Pinpoint the cell where the given text exists, returning its (X, Y) midpoint coordinate. 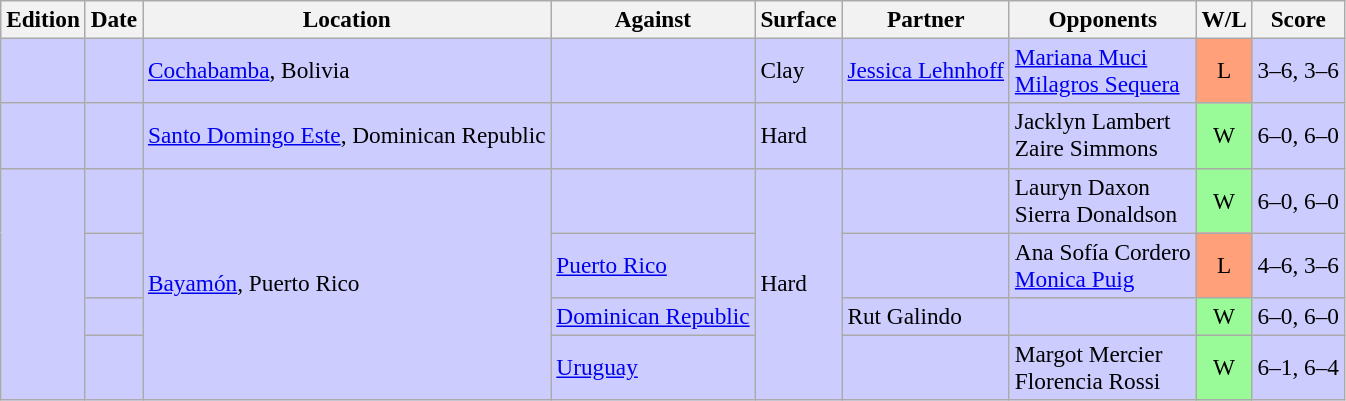
Edition (44, 19)
Location (347, 19)
Bayamón, Puerto Rico (347, 284)
Surface (798, 19)
Opponents (1102, 19)
3–6, 3–6 (1298, 70)
W/L (1224, 19)
Jessica Lehnhoff (926, 70)
Margot Mercier Florencia Rossi (1102, 368)
Ana Sofía Cordero Monica Puig (1102, 264)
Date (114, 19)
Santo Domingo Este, Dominican Republic (347, 136)
4–6, 3–6 (1298, 264)
Mariana Muci Milagros Sequera (1102, 70)
Rut Galindo (926, 316)
Partner (926, 19)
Score (1298, 19)
Against (653, 19)
Puerto Rico (653, 264)
Uruguay (653, 368)
Clay (798, 70)
Lauryn Daxon Sierra Donaldson (1102, 200)
Dominican Republic (653, 316)
Cochabamba, Bolivia (347, 70)
6–1, 6–4 (1298, 368)
Jacklyn Lambert Zaire Simmons (1102, 136)
